Output the (X, Y) coordinate of the center of the cell containing the given text.  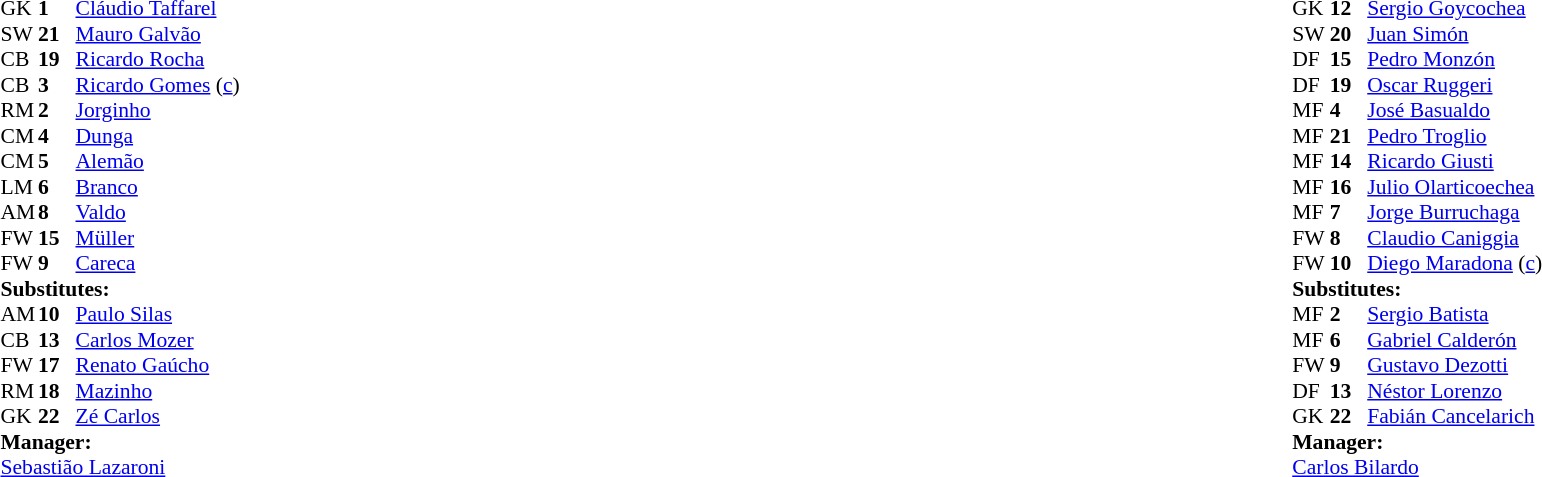
17 (57, 365)
Fabián Cancelarich (1454, 417)
18 (57, 391)
Renato Gaúcho (158, 365)
Jorge Burruchaga (1454, 213)
16 (1349, 187)
Valdo (158, 213)
Juan Simón (1454, 34)
Ricardo Rocha (158, 59)
Branco (158, 187)
Julio Olarticoechea (1454, 187)
Gabriel Calderón (1454, 340)
3 (57, 85)
Oscar Ruggeri (1454, 85)
Ricardo Gomes (c) (158, 85)
Diego Maradona (c) (1454, 263)
Paulo Silas (158, 315)
20 (1349, 34)
Careca (158, 263)
Dunga (158, 136)
Zé Carlos (158, 417)
Sergio Batista (1454, 315)
José Basualdo (1454, 111)
Müller (158, 238)
Jorginho (158, 111)
Mazinho (158, 391)
Claudio Caniggia (1454, 238)
Ricardo Giusti (1454, 161)
Mauro Galvão (158, 34)
Pedro Troglio (1454, 136)
Pedro Monzón (1454, 59)
Carlos Mozer (158, 340)
Gustavo Dezotti (1454, 365)
Alemão (158, 161)
LM (19, 187)
Néstor Lorenzo (1454, 391)
7 (1349, 213)
14 (1349, 161)
5 (57, 161)
